Scan for the cell matching the given text and deliver its (X, Y) coordinate at center. 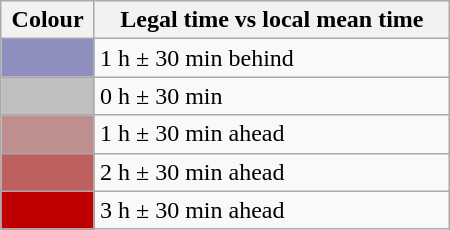
Legal time vs local mean time (272, 20)
Colour (48, 20)
1 h ± 30 min ahead (272, 134)
3 h ± 30 min ahead (272, 210)
2 h ± 30 min ahead (272, 172)
1 h ± 30 min behind (272, 58)
0 h ± 30 min (272, 96)
